Detect which cell encompasses the target text, then output its (x, y) center coordinate. 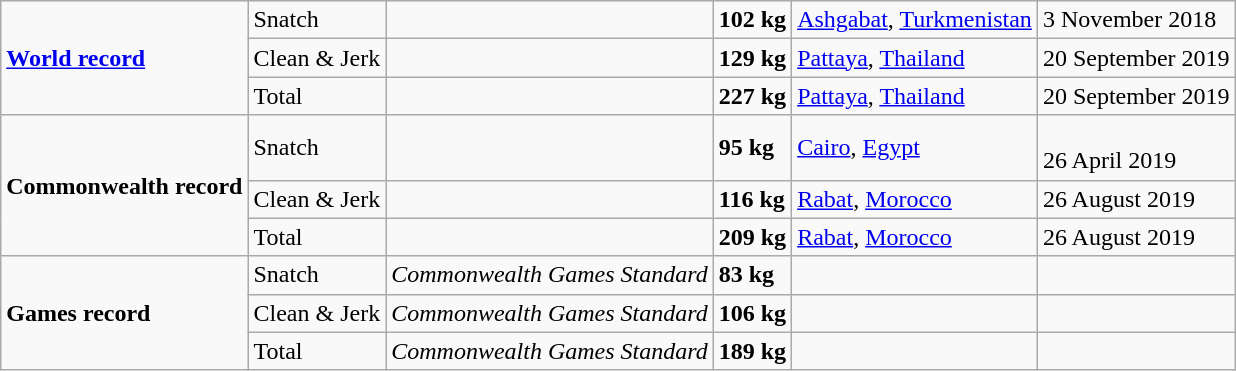
Games record (124, 313)
26 April 2019 (1136, 148)
3 November 2018 (1136, 20)
Commonwealth record (124, 186)
106 kg (752, 313)
Ashgabat, Turkmenistan (915, 20)
World record (124, 58)
209 kg (752, 237)
129 kg (752, 58)
189 kg (752, 351)
227 kg (752, 96)
83 kg (752, 275)
102 kg (752, 20)
116 kg (752, 199)
Cairo, Egypt (915, 148)
95 kg (752, 148)
